Capture the cell that displays the provided text and extract its [X, Y] central coordinate. 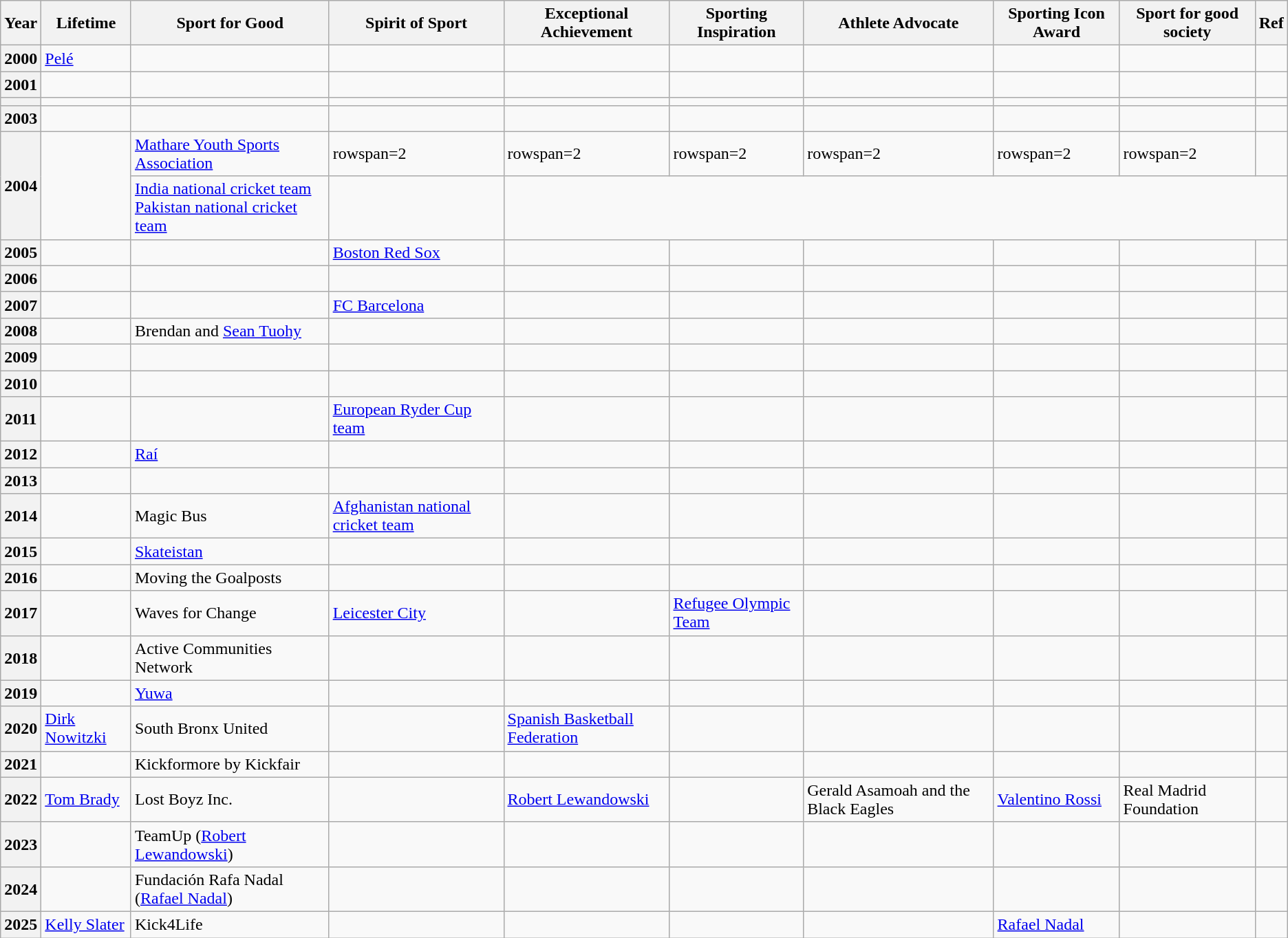
2024 [21, 888]
Yuwa [230, 693]
FC Barcelona [416, 305]
Spirit of Sport [416, 23]
2001 [21, 85]
2003 [21, 118]
Ref [1271, 23]
2006 [21, 279]
Lost Boyz Inc. [230, 799]
TeamUp (Robert Lewandowski) [230, 844]
Valentino Rossi [1057, 799]
Sporting Inspiration [736, 23]
Waves for Change [230, 613]
Athlete Advocate [899, 23]
2012 [21, 455]
2004 [21, 186]
Year [21, 23]
2018 [21, 657]
Kelly Slater [87, 924]
2017 [21, 613]
2025 [21, 924]
2015 [21, 552]
Moving the Goalposts [230, 578]
Skateistan [230, 552]
Spanish Basketball Federation [586, 729]
Lifetime [87, 23]
2019 [21, 693]
2014 [21, 516]
Gerald Asamoah and the Black Eagles [899, 799]
2000 [21, 58]
Raí [230, 455]
Sporting Icon Award [1057, 23]
Afghanistan national cricket team [416, 516]
Dirk Nowitzki [87, 729]
2010 [21, 383]
Refugee Olympic Team [736, 613]
Magic Bus [230, 516]
2021 [21, 764]
2011 [21, 419]
2020 [21, 729]
South Bronx United [230, 729]
2009 [21, 357]
European Ryder Cup team [416, 419]
Sport for Good [230, 23]
2013 [21, 481]
Sport for good society [1188, 23]
2022 [21, 799]
Tom Brady [87, 799]
Robert Lewandowski [586, 799]
Leicester City [416, 613]
Exceptional Achievement [586, 23]
Rafael Nadal [1057, 924]
Active Communities Network [230, 657]
Mathare Youth Sports Association [230, 154]
2023 [21, 844]
Kick4Life [230, 924]
Fundación Rafa Nadal (Rafael Nadal) [230, 888]
Pelé [87, 58]
2016 [21, 578]
Boston Red Sox [416, 252]
2007 [21, 305]
2008 [21, 331]
Brendan and Sean Tuohy [230, 331]
Kickformore by Kickfair [230, 764]
2005 [21, 252]
Real Madrid Foundation [1188, 799]
India national cricket teamPakistan national cricket team [230, 208]
